Extract the (x, y) coordinate from the center of the cell holding the provided text.  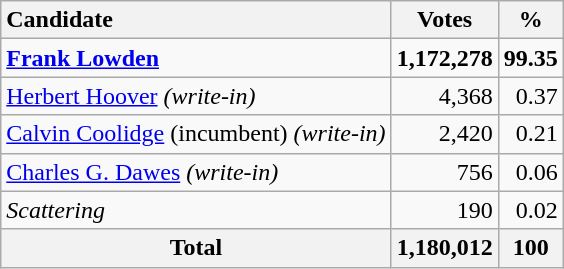
756 (444, 172)
1,180,012 (444, 248)
100 (530, 248)
1,172,278 (444, 58)
Calvin Coolidge (incumbent) (write-in) (196, 134)
0.37 (530, 96)
Herbert Hoover (write-in) (196, 96)
Votes (444, 20)
Total (196, 248)
Frank Lowden (196, 58)
0.02 (530, 210)
4,368 (444, 96)
0.21 (530, 134)
% (530, 20)
Candidate (196, 20)
99.35 (530, 58)
0.06 (530, 172)
2,420 (444, 134)
Scattering (196, 210)
190 (444, 210)
Charles G. Dawes (write-in) (196, 172)
